Locate the cell with the specified text and output its [X, Y] center coordinate. 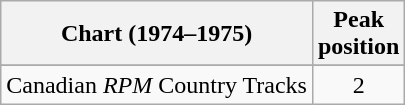
2 [358, 85]
Canadian RPM Country Tracks [157, 85]
Chart (1974–1975) [157, 34]
Peakposition [358, 34]
